Provide the [x, y] coordinate of the cell's center where the given text is located.  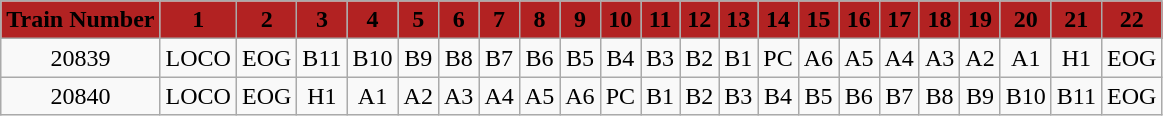
7 [499, 20]
21 [1076, 20]
11 [660, 20]
18 [939, 20]
10 [620, 20]
3 [322, 20]
9 [580, 20]
6 [458, 20]
Train Number [80, 20]
12 [700, 20]
20840 [80, 96]
4 [372, 20]
16 [859, 20]
14 [778, 20]
8 [539, 20]
1 [198, 20]
20 [1026, 20]
19 [980, 20]
17 [899, 20]
13 [738, 20]
15 [818, 20]
20839 [80, 58]
22 [1131, 20]
2 [266, 20]
5 [418, 20]
